Find where the given text appears and provide that cell's center as [X, Y] coordinate. 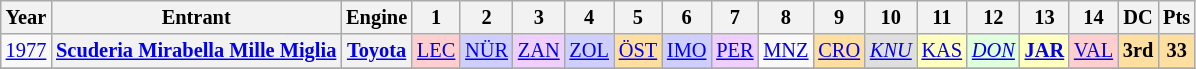
2 [486, 17]
8 [786, 17]
33 [1176, 51]
DC [1138, 17]
1977 [26, 51]
ÖST [638, 51]
10 [891, 17]
3rd [1138, 51]
3 [539, 17]
14 [1094, 17]
IMO [686, 51]
JAR [1044, 51]
KAS [942, 51]
CRO [839, 51]
Year [26, 17]
9 [839, 17]
LEC [436, 51]
KNU [891, 51]
12 [994, 17]
Scuderia Mirabella Mille Miglia [196, 51]
Pts [1176, 17]
NÜR [486, 51]
4 [590, 17]
6 [686, 17]
5 [638, 17]
Entrant [196, 17]
7 [734, 17]
Toyota [376, 51]
11 [942, 17]
PER [734, 51]
Engine [376, 17]
ZOL [590, 51]
ZAN [539, 51]
MNZ [786, 51]
DON [994, 51]
13 [1044, 17]
VAL [1094, 51]
1 [436, 17]
